Identify which cell holds the provided text, then report its [X, Y] central coordinate. 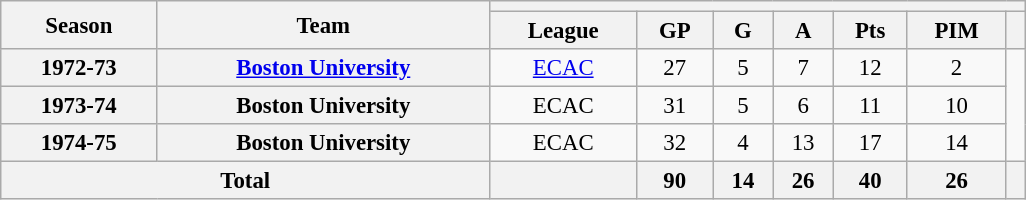
10 [956, 106]
90 [675, 181]
1972-73 [79, 68]
1973-74 [79, 106]
1974-75 [79, 143]
7 [803, 68]
Team [324, 25]
4 [743, 143]
32 [675, 143]
A [803, 31]
13 [803, 143]
GP [675, 31]
League [564, 31]
PIM [956, 31]
11 [870, 106]
Total [246, 181]
31 [675, 106]
Pts [870, 31]
12 [870, 68]
Season [79, 25]
2 [956, 68]
17 [870, 143]
27 [675, 68]
40 [870, 181]
G [743, 31]
6 [803, 106]
